For the text-containing cell, return its midpoint in (X, Y) coordinate format. 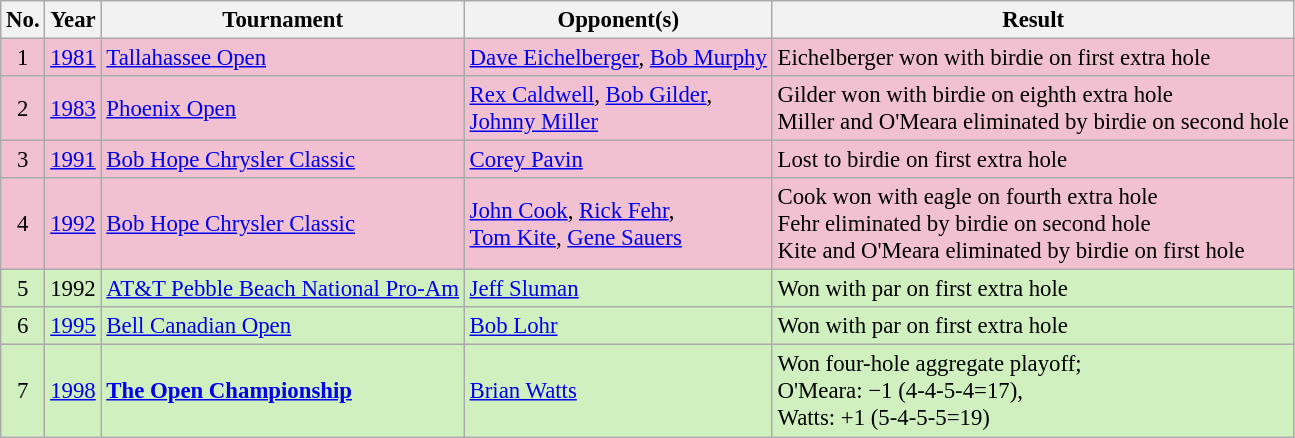
7 (23, 391)
Tournament (282, 20)
The Open Championship (282, 391)
Cook won with eagle on fourth extra holeFehr eliminated by birdie on second holeKite and O'Meara eliminated by birdie on first hole (1033, 224)
1998 (73, 391)
Lost to birdie on first extra hole (1033, 160)
Year (73, 20)
AT&T Pebble Beach National Pro-Am (282, 289)
Result (1033, 20)
Brian Watts (618, 391)
Phoenix Open (282, 108)
Opponent(s) (618, 20)
5 (23, 289)
Tallahassee Open (282, 58)
Won four-hole aggregate playoff;O'Meara: −1 (4-4-5-4=17),Watts: +1 (5-4-5-5=19) (1033, 391)
Corey Pavin (618, 160)
1981 (73, 58)
1983 (73, 108)
1995 (73, 327)
1991 (73, 160)
3 (23, 160)
John Cook, Rick Fehr, Tom Kite, Gene Sauers (618, 224)
Gilder won with birdie on eighth extra holeMiller and O'Meara eliminated by birdie on second hole (1033, 108)
Dave Eichelberger, Bob Murphy (618, 58)
Bob Lohr (618, 327)
4 (23, 224)
1 (23, 58)
6 (23, 327)
Rex Caldwell, Bob Gilder, Johnny Miller (618, 108)
No. (23, 20)
Jeff Sluman (618, 289)
2 (23, 108)
Eichelberger won with birdie on first extra hole (1033, 58)
Bell Canadian Open (282, 327)
